Search for the cell housing the specified text and yield its [X, Y] center coordinate. 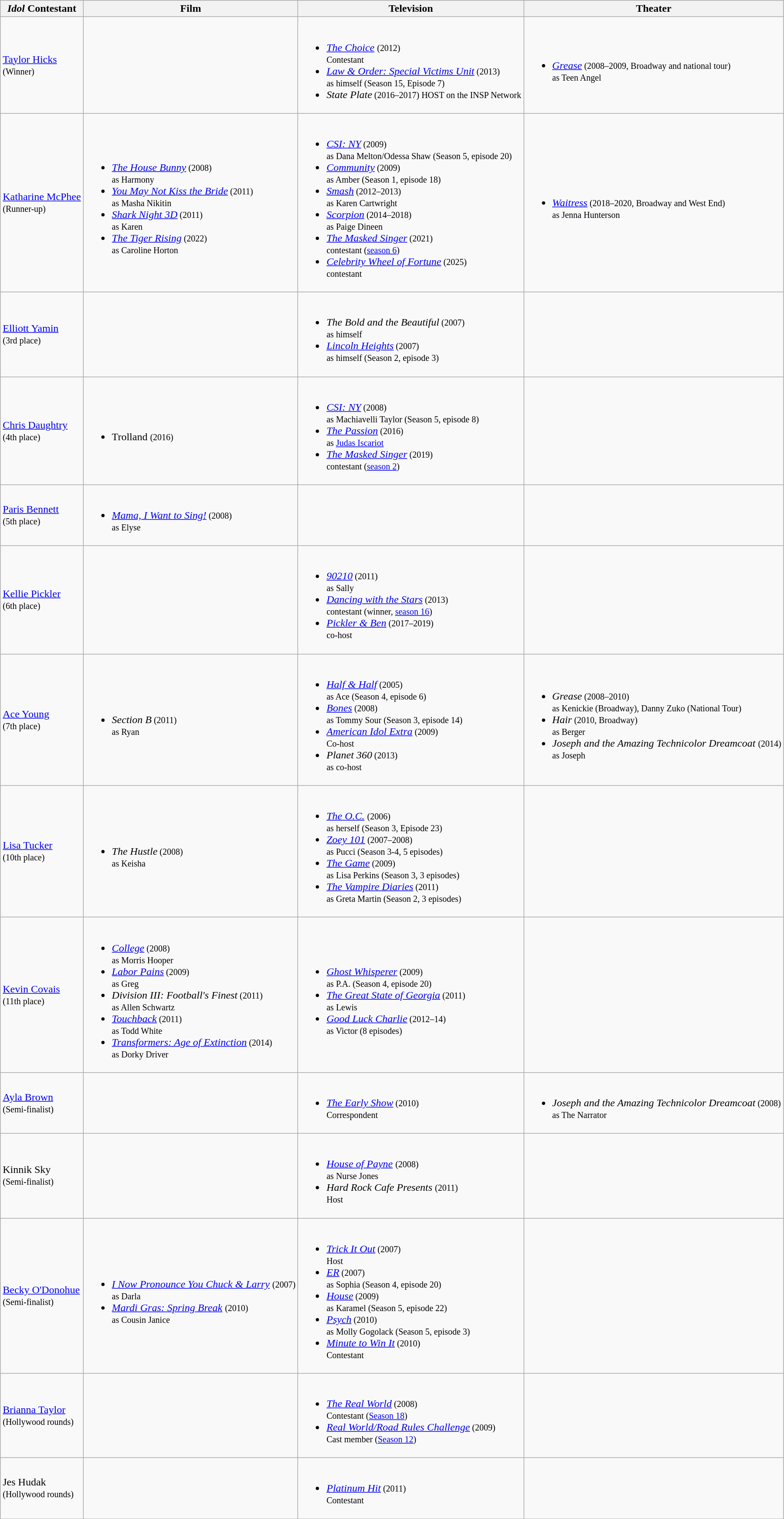
Kellie Pickler(6th place) [42, 600]
Jes Hudak(Hollywood rounds) [42, 1488]
The Early Show (2010)Correspondent [411, 1103]
Ace Young(7th place) [42, 720]
Paris Bennett(5th place) [42, 515]
Ghost Whisperer (2009)as P.A. (Season 4, episode 20)The Great State of Georgia (2011)as LewisGood Luck Charlie (2012–14)as Victor (8 episodes) [411, 995]
Joseph and the Amazing Technicolor Dreamcoat (2008)as The Narrator [654, 1103]
Platinum Hit (2011)Contestant [411, 1488]
House of Payne (2008)as Nurse JonesHard Rock Cafe Presents (2011)Host [411, 1176]
Waitress (2018–2020, Broadway and West End) as Jenna Hunterson [654, 203]
Kevin Covais(11th place) [42, 995]
Brianna Taylor(Hollywood rounds) [42, 1416]
The Hustle (2008)as Keisha [191, 851]
Theater [654, 9]
Trolland (2016) [191, 431]
Section B (2011)as Ryan [191, 720]
The Real World (2008)Contestant (Season 18)Real World/Road Rules Challenge (2009)Cast member (Season 12) [411, 1416]
Chris Daughtry(4th place) [42, 431]
Mama, I Want to Sing! (2008)as Elyse [191, 515]
CSI: NY (2008)as Machiavelli Taylor (Season 5, episode 8)The Passion (2016)as Judas IscariotThe Masked Singer (2019)contestant (season 2) [411, 431]
Lisa Tucker(10th place) [42, 851]
The Bold and the Beautiful (2007)as himselfLincoln Heights (2007)as himself (Season 2, episode 3) [411, 334]
Elliott Yamin(3rd place) [42, 334]
Taylor Hicks(Winner) [42, 65]
Grease (2008–2009, Broadway and national tour) as Teen Angel [654, 65]
Television [411, 9]
Katharine McPhee(Runner-up) [42, 203]
Kinnik Sky(Semi-finalist) [42, 1176]
90210 (2011)as SallyDancing with the Stars (2013)contestant (winner, season 16)Pickler & Ben (2017–2019)co-host [411, 600]
The Choice (2012)ContestantLaw & Order: Special Victims Unit (2013)as himself (Season 15, Episode 7)State Plate (2016–2017) HOST on the INSP Network [411, 65]
Becky O'Donohue(Semi-finalist) [42, 1295]
Film [191, 9]
Idol Contestant [42, 9]
I Now Pronounce You Chuck & Larry (2007)as DarlaMardi Gras: Spring Break (2010)as Cousin Janice [191, 1295]
Ayla Brown(Semi-finalist) [42, 1103]
